Return (x, y) of the center of cell containing provided text 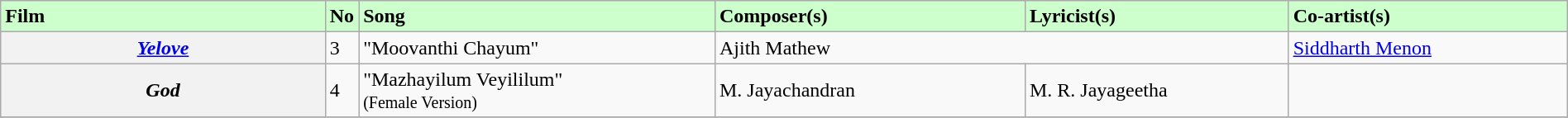
3 (342, 48)
4 (342, 91)
Film (163, 17)
No (342, 17)
"Mazhayilum Veyililum"(Female Version) (538, 91)
Yelove (163, 48)
M. R. Jayageetha (1156, 91)
Lyricist(s) (1156, 17)
Song (538, 17)
Ajith Mathew (1002, 48)
Co-artist(s) (1427, 17)
Composer(s) (870, 17)
Siddharth Menon (1427, 48)
M. Jayachandran (870, 91)
"Moovanthi Chayum" (538, 48)
God (163, 91)
